Return (x, y) of the center of cell containing provided text 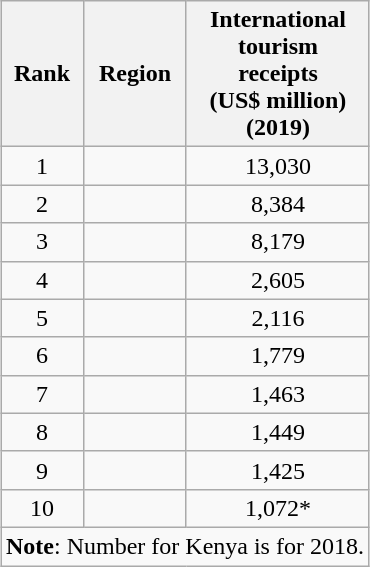
5 (42, 318)
1,072* (278, 508)
7 (42, 394)
8 (42, 432)
13,030 (278, 166)
8,384 (278, 204)
1,449 (278, 432)
8,179 (278, 242)
International tourism receipts (US$ million) (2019) (278, 74)
1,425 (278, 470)
4 (42, 280)
1 (42, 166)
Region (136, 74)
1,463 (278, 394)
1,779 (278, 356)
2,116 (278, 318)
3 (42, 242)
6 (42, 356)
2 (42, 204)
9 (42, 470)
2,605 (278, 280)
Rank (42, 74)
Note: Number for Kenya is for 2018. (184, 546)
10 (42, 508)
